Capture the cell that displays the provided text and extract its (x, y) central coordinate. 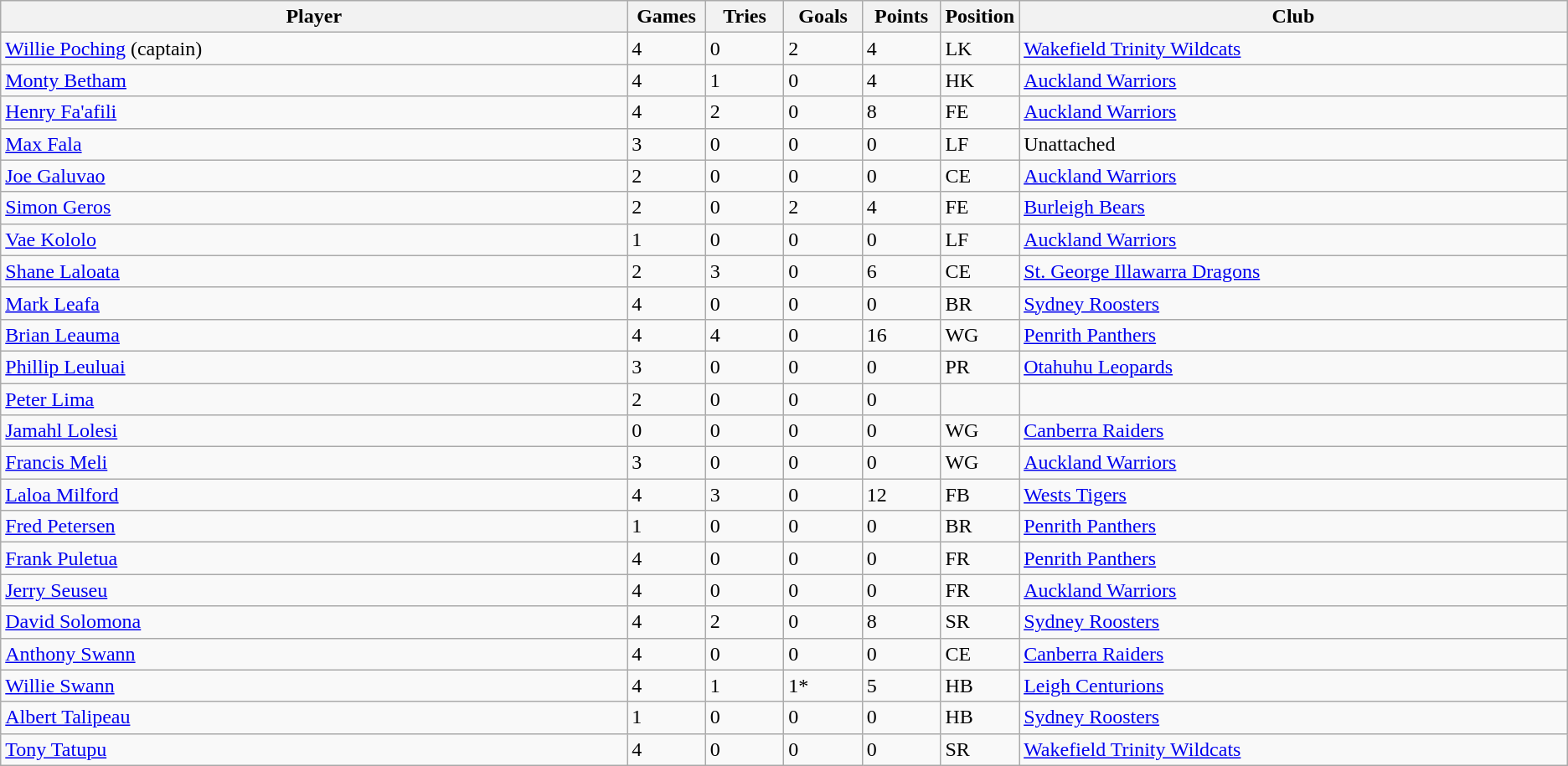
16 (901, 335)
Otahuhu Leopards (1293, 367)
Henry Fa'afili (314, 112)
Simon Geros (314, 208)
FB (980, 495)
Fred Petersen (314, 527)
PR (980, 367)
Mark Leafa (314, 303)
Player (314, 17)
Monty Betham (314, 80)
Leigh Centurions (1293, 686)
Brian Leauma (314, 335)
HK (980, 80)
Club (1293, 17)
LK (980, 49)
Frank Puletua (314, 558)
1* (823, 686)
Shane Laloata (314, 271)
Burleigh Bears (1293, 208)
Tony Tatupu (314, 749)
Games (667, 17)
Joe Galuvao (314, 176)
6 (901, 271)
Anthony Swann (314, 654)
Position (980, 17)
Peter Lima (314, 399)
David Solomona (314, 622)
Goals (823, 17)
Willie Swann (314, 686)
Max Fala (314, 144)
St. George Illawarra Dragons (1293, 271)
Albert Talipeau (314, 717)
12 (901, 495)
Jamahl Lolesi (314, 431)
Francis Meli (314, 463)
Wests Tigers (1293, 495)
Jerry Seuseu (314, 590)
Phillip Leuluai (314, 367)
Vae Kololo (314, 239)
Laloa Milford (314, 495)
5 (901, 686)
Points (901, 17)
Unattached (1293, 144)
Tries (745, 17)
Willie Poching (captain) (314, 49)
